Locate the cell with the specified text and output its [x, y] center coordinate. 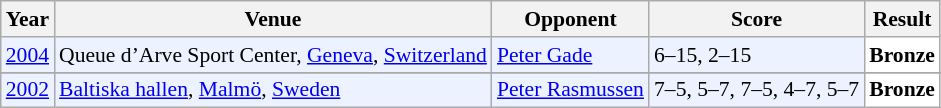
Result [902, 19]
Queue d’Arve Sport Center, Geneva, Switzerland [273, 55]
Opponent [570, 19]
Peter Rasmussen [570, 90]
Peter Gade [570, 55]
7–5, 5–7, 7–5, 4–7, 5–7 [756, 90]
Year [28, 19]
Score [756, 19]
2002 [28, 90]
Venue [273, 19]
6–15, 2–15 [756, 55]
Baltiska hallen, Malmö, Sweden [273, 90]
2004 [28, 55]
